Return the [X, Y] coordinate for the center point of the cell that contains the specified text.  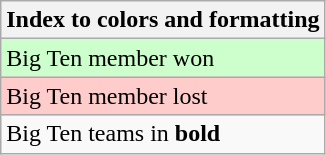
Index to colors and formatting [163, 20]
Big Ten teams in bold [163, 134]
Big Ten member lost [163, 96]
Big Ten member won [163, 58]
